Output the [X, Y] coordinate of the center of the cell containing the given text.  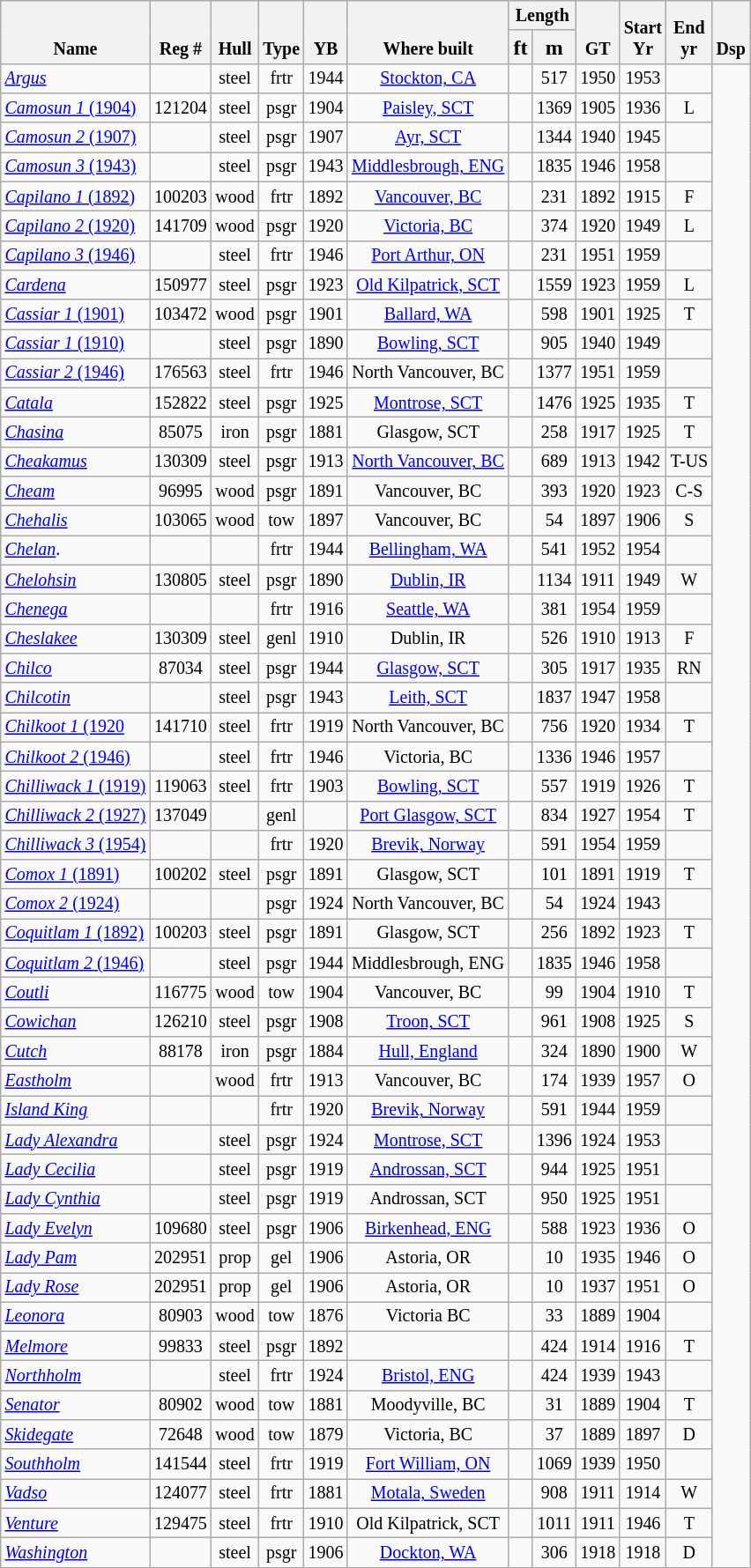
1876 [326, 1316]
129475 [180, 1522]
944 [554, 1170]
Port Glasgow, SCT [428, 816]
1952 [598, 550]
Melmore [76, 1346]
103472 [180, 314]
Coquitlam 1 (1892) [76, 934]
1134 [554, 580]
1947 [598, 698]
1344 [554, 137]
1907 [326, 137]
Chelohsin [76, 580]
126210 [180, 1022]
Chilliwack 1 (1919) [76, 786]
Venture [76, 1522]
1945 [643, 137]
Dockton, WA [428, 1552]
Northholm [76, 1376]
Moodyville, BC [428, 1404]
Bristol, ENG [428, 1376]
1884 [326, 1052]
306 [554, 1552]
Lady Evelyn [76, 1228]
99833 [180, 1346]
Ballard, WA [428, 314]
Lady Alexandra [76, 1140]
1926 [643, 786]
Motala, Sweden [428, 1494]
C-S [689, 492]
Southholm [76, 1464]
Washington [76, 1552]
Coquitlam 2 (1946) [76, 962]
1559 [554, 285]
1927 [598, 816]
1837 [554, 698]
961 [554, 1022]
557 [554, 786]
Cowichan [76, 1022]
Ayr, SCT [428, 137]
103065 [180, 520]
1879 [326, 1434]
Senator [76, 1404]
Type [282, 33]
526 [554, 638]
ft [520, 47]
Chilliwack 3 (1954) [76, 844]
Capilano 1 (1892) [76, 196]
Seattle, WA [428, 610]
Lady Cecilia [76, 1170]
116775 [180, 992]
130805 [180, 580]
1476 [554, 402]
Chilkoot 1 (1920 [76, 728]
Chilkoot 2 (1946) [76, 756]
393 [554, 492]
950 [554, 1198]
Chilliwack 2 (1927) [76, 816]
GT [598, 33]
Paisley, SCT [428, 107]
99 [554, 992]
258 [554, 432]
119063 [180, 786]
Port Arthur, ON [428, 255]
141544 [180, 1464]
87034 [180, 668]
31 [554, 1404]
Comox 2 (1924) [76, 904]
85075 [180, 432]
109680 [180, 1228]
Birkenhead, ENG [428, 1228]
Capilano 2 (1920) [76, 226]
Cardena [76, 285]
Camosun 3 (1943) [76, 167]
Chenega [76, 610]
Stockton, CA [428, 78]
324 [554, 1052]
1336 [554, 756]
150977 [180, 285]
124077 [180, 1494]
121204 [180, 107]
Victoria BC [428, 1316]
Hull, England [428, 1052]
37 [554, 1434]
1903 [326, 786]
905 [554, 344]
Chilcotin [76, 698]
1937 [598, 1286]
RN [689, 668]
T-US [689, 462]
Comox 1 (1891) [76, 874]
381 [554, 610]
Cutch [76, 1052]
141709 [180, 226]
Skidegate [76, 1434]
72648 [180, 1434]
Lady Pam [76, 1258]
756 [554, 728]
80902 [180, 1404]
598 [554, 314]
174 [554, 1080]
33 [554, 1316]
1942 [643, 462]
Cassiar 1 (1910) [76, 344]
137049 [180, 816]
141710 [180, 728]
1396 [554, 1140]
Chehalis [76, 520]
Catala [76, 402]
Name [76, 33]
Island King [76, 1110]
Eastholm [76, 1080]
Fort William, ON [428, 1464]
100202 [180, 874]
Cassiar 2 (1946) [76, 374]
Bellingham, WA [428, 550]
1369 [554, 107]
80903 [180, 1316]
Cheakamus [76, 462]
Chasina [76, 432]
96995 [180, 492]
1934 [643, 728]
101 [554, 874]
StartYr [643, 33]
Lady Rose [76, 1286]
YB [326, 33]
1915 [643, 196]
Vadso [76, 1494]
Leonora [76, 1316]
541 [554, 550]
End yr [689, 33]
152822 [180, 402]
88178 [180, 1052]
Cassiar 1 (1901) [76, 314]
Cheslakee [76, 638]
1900 [643, 1052]
Leith, SCT [428, 698]
Length [542, 16]
1377 [554, 374]
Capilano 3 (1946) [76, 255]
1069 [554, 1464]
256 [554, 934]
Argus [76, 78]
588 [554, 1228]
Where built [428, 33]
Camosun 1 (1904) [76, 107]
176563 [180, 374]
Chilco [76, 668]
908 [554, 1494]
m [554, 47]
1905 [598, 107]
Chelan. [76, 550]
Hull [235, 33]
1011 [554, 1522]
305 [554, 668]
Lady Cynthia [76, 1198]
689 [554, 462]
834 [554, 816]
Coutli [76, 992]
Camosun 2 (1907) [76, 137]
517 [554, 78]
Reg # [180, 33]
Troon, SCT [428, 1022]
Cheam [76, 492]
374 [554, 226]
Dsp [732, 33]
